Extract the [x, y] coordinate from the center of the cell holding the provided text.  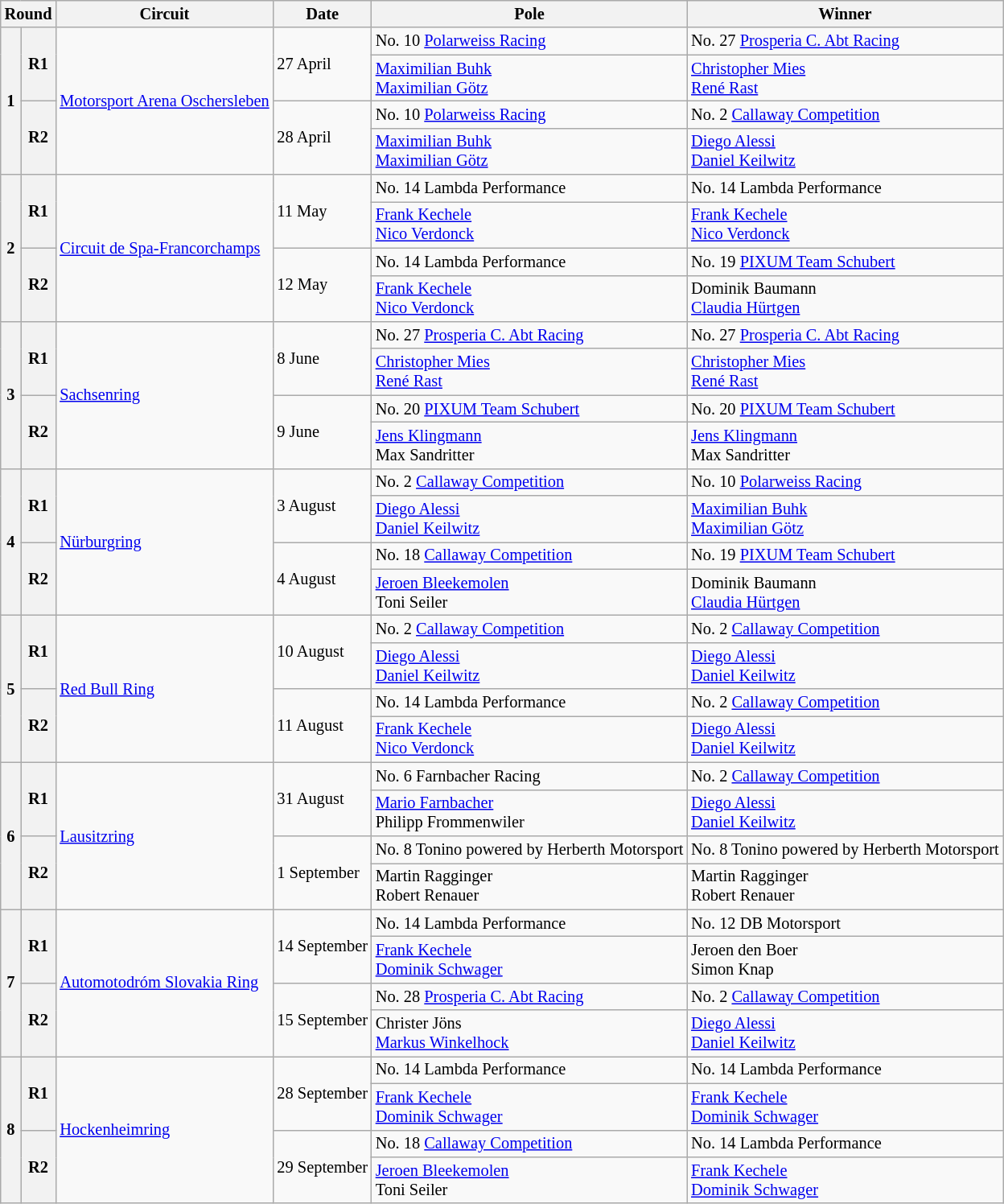
Pole [529, 14]
Circuit de Spa-Francorchamps [164, 248]
3 August [322, 505]
9 June [322, 431]
5 [11, 689]
Winner [845, 14]
3 [11, 394]
12 May [322, 285]
Christer Jöns Markus Winkelhock [529, 1033]
1 September [322, 872]
27 April [322, 64]
Jeroen den Boer Simon Knap [845, 959]
28 April [322, 137]
7 [11, 983]
4 [11, 542]
1 [11, 101]
31 August [322, 798]
8 June [322, 357]
Lausitzring [164, 835]
8 [11, 1130]
No. 12 DB Motorsport [845, 923]
2 [11, 248]
28 September [322, 1093]
10 August [322, 652]
29 September [322, 1167]
4 August [322, 578]
14 September [322, 946]
Hockenheimring [164, 1130]
Nürburgring [164, 542]
Red Bull Ring [164, 689]
Round [29, 14]
Automotodróm Slovakia Ring [164, 983]
No. 28 Prosperia C. Abt Racing [529, 996]
Date [322, 14]
15 September [322, 1019]
Circuit [164, 14]
11 August [322, 726]
6 [11, 835]
Motorsport Arena Oschersleben [164, 101]
Sachsenring [164, 394]
No. 6 Farnbacher Racing [529, 776]
Mario Farnbacher Philipp Frommenwiler [529, 813]
11 May [322, 211]
